Detect which cell encompasses the target text, then output its [X, Y] center coordinate. 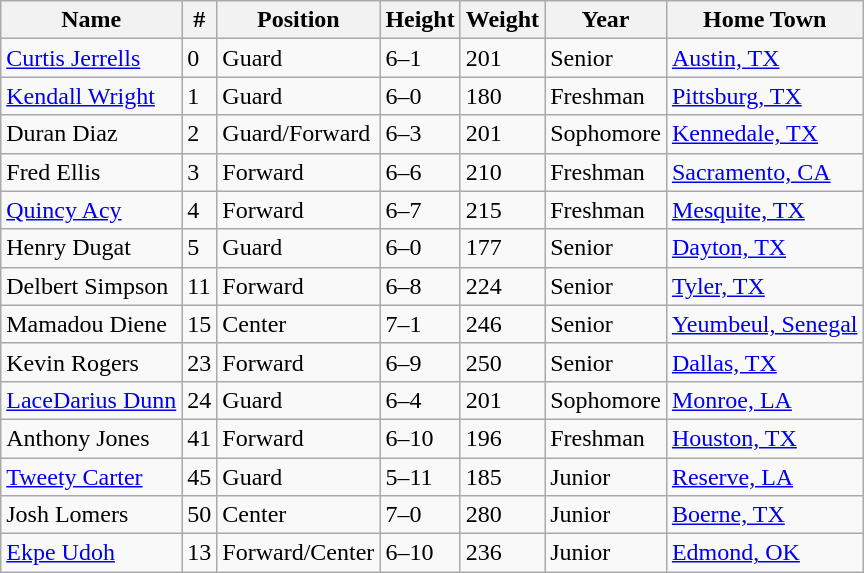
224 [502, 286]
177 [502, 248]
246 [502, 324]
Duran Diaz [92, 134]
180 [502, 96]
Sacramento, CA [764, 172]
Tyler, TX [764, 286]
Delbert Simpson [92, 286]
Height [420, 20]
Mamadou Diene [92, 324]
50 [200, 515]
Josh Lomers [92, 515]
Kevin Rogers [92, 362]
23 [200, 362]
Forward/Center [298, 553]
6–6 [420, 172]
Houston, TX [764, 438]
Pittsburg, TX [764, 96]
Position [298, 20]
Henry Dugat [92, 248]
6–1 [420, 58]
Curtis Jerrells [92, 58]
Anthony Jones [92, 438]
LaceDarius Dunn [92, 400]
236 [502, 553]
45 [200, 477]
Edmond, OK [764, 553]
2 [200, 134]
Boerne, TX [764, 515]
6–9 [420, 362]
Home Town [764, 20]
280 [502, 515]
7–0 [420, 515]
6–4 [420, 400]
Guard/Forward [298, 134]
Kennedale, TX [764, 134]
7–1 [420, 324]
15 [200, 324]
1 [200, 96]
250 [502, 362]
Reserve, LA [764, 477]
13 [200, 553]
6–8 [420, 286]
6–7 [420, 210]
5 [200, 248]
Kendall Wright [92, 96]
Quincy Acy [92, 210]
Dallas, TX [764, 362]
Name [92, 20]
Yeumbeul, Senegal [764, 324]
3 [200, 172]
185 [502, 477]
4 [200, 210]
Weight [502, 20]
24 [200, 400]
Tweety Carter [92, 477]
Ekpe Udoh [92, 553]
210 [502, 172]
215 [502, 210]
Year [606, 20]
5–11 [420, 477]
0 [200, 58]
196 [502, 438]
Monroe, LA [764, 400]
41 [200, 438]
Mesquite, TX [764, 210]
Austin, TX [764, 58]
# [200, 20]
Dayton, TX [764, 248]
6–3 [420, 134]
11 [200, 286]
Fred Ellis [92, 172]
